Extract the [x, y] coordinate from the center of the cell holding the provided text.  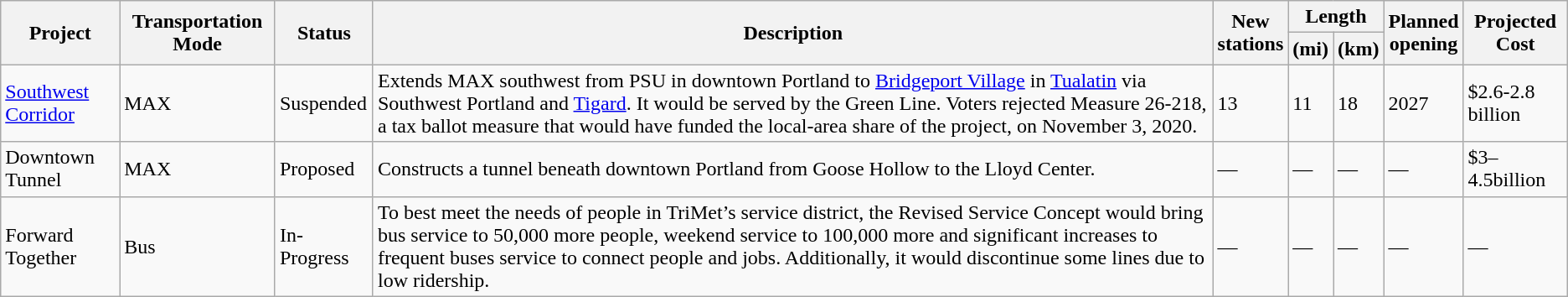
(mi) [1311, 49]
$3–4.5billion [1515, 169]
11 [1311, 103]
Newstations [1251, 33]
Project [60, 33]
Status [323, 33]
ProjectedCost [1515, 33]
Forward Together [60, 247]
$2.6-2.8 billion [1515, 103]
Suspended [323, 103]
Southwest Corridor [60, 103]
18 [1359, 103]
Plannedopening [1424, 33]
Downtown Tunnel [60, 169]
Constructs a tunnel beneath downtown Portland from Goose Hollow to the Lloyd Center. [792, 169]
Length [1336, 17]
In-Progress [323, 247]
Description [792, 33]
Transportation Mode [198, 33]
(km) [1359, 49]
Bus [198, 247]
2027 [1424, 103]
Proposed [323, 169]
13 [1251, 103]
